Capture the cell that displays the provided text and extract its [x, y] central coordinate. 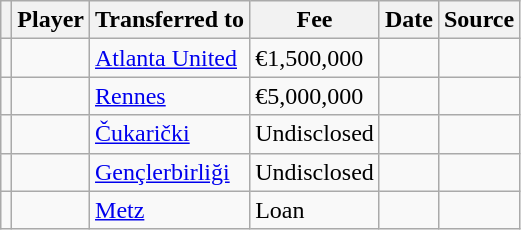
Čukarički [170, 134]
Fee [315, 20]
Transferred to [170, 20]
€1,500,000 [315, 58]
Loan [315, 210]
Metz [170, 210]
Player [51, 20]
Rennes [170, 96]
Date [408, 20]
Atlanta United [170, 58]
€5,000,000 [315, 96]
Gençlerbirliği [170, 172]
Source [478, 20]
